Find where the given text appears and provide that cell's center as [X, Y] coordinate. 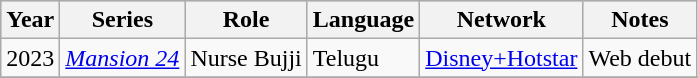
Network [502, 20]
Notes [640, 20]
Language [363, 20]
Year [30, 20]
Role [246, 20]
Nurse Bujji [246, 58]
2023 [30, 58]
Mansion 24 [122, 58]
Series [122, 20]
Web debut [640, 58]
Telugu [363, 58]
Disney+Hotstar [502, 58]
